Determine the [x, y] coordinate at the center of the cell enclosing the given text.  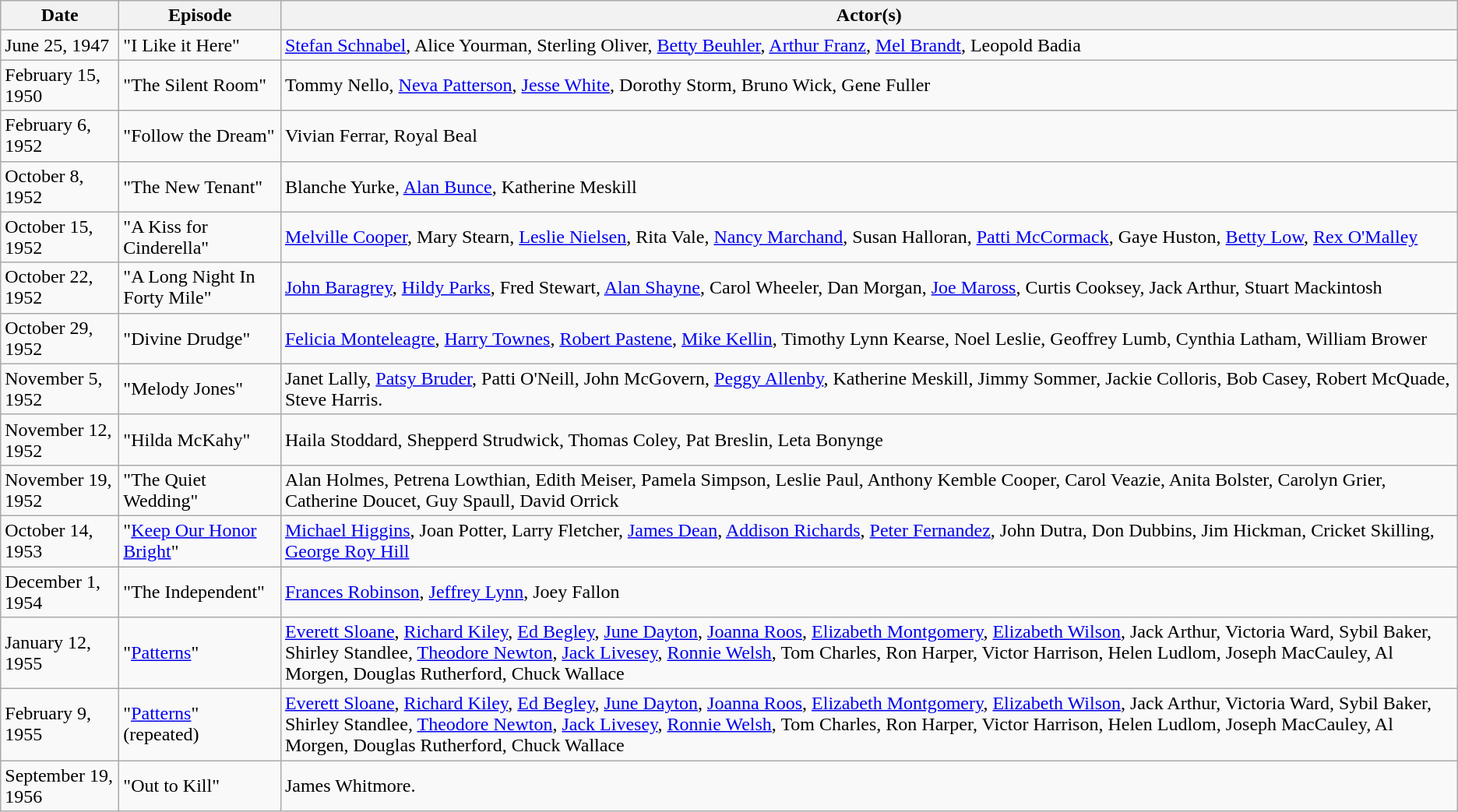
"I Like it Here" [200, 45]
"Follow the Dream" [200, 135]
October 14, 1953 [60, 540]
"A Long Night In Forty Mile" [200, 288]
February 6, 1952 [60, 135]
Tommy Nello, Neva Patterson, Jesse White, Dorothy Storm, Bruno Wick, Gene Fuller [869, 86]
November 19, 1952 [60, 490]
Felicia Monteleagre, Harry Townes, Robert Pastene, Mike Kellin, Timothy Lynn Kearse, Noel Leslie, Geoffrey Lumb, Cynthia Latham, William Brower [869, 338]
"Patterns" [200, 653]
November 12, 1952 [60, 439]
"Melody Jones" [200, 389]
"Patterns" (repeated) [200, 725]
"Keep Our Honor Bright" [200, 540]
"Hilda McKahy" [200, 439]
Date [60, 16]
"Out to Kill" [200, 786]
"A Kiss for Cinderella" [200, 237]
October 29, 1952 [60, 338]
Melville Cooper, Mary Stearn, Leslie Nielsen, Rita Vale, Nancy Marchand, Susan Halloran, Patti McCormack, Gaye Huston, Betty Low, Rex O'Malley [869, 237]
Actor(s) [869, 16]
November 5, 1952 [60, 389]
Vivian Ferrar, Royal Beal [869, 135]
September 19, 1956 [60, 786]
June 25, 1947 [60, 45]
James Whitmore. [869, 786]
Stefan Schnabel, Alice Yourman, Sterling Oliver, Betty Beuhler, Arthur Franz, Mel Brandt, Leopold Badia [869, 45]
Haila Stoddard, Shepperd Strudwick, Thomas Coley, Pat Breslin, Leta Bonynge [869, 439]
December 1, 1954 [60, 592]
"The New Tenant" [200, 187]
"The Silent Room" [200, 86]
Blanche Yurke, Alan Bunce, Katherine Meskill [869, 187]
John Baragrey, Hildy Parks, Fred Stewart, Alan Shayne, Carol Wheeler, Dan Morgan, Joe Maross, Curtis Cooksey, Jack Arthur, Stuart Mackintosh [869, 288]
February 9, 1955 [60, 725]
Episode [200, 16]
October 22, 1952 [60, 288]
"Divine Drudge" [200, 338]
October 8, 1952 [60, 187]
February 15, 1950 [60, 86]
"The Quiet Wedding" [200, 490]
"The Independent" [200, 592]
January 12, 1955 [60, 653]
Frances Robinson, Jeffrey Lynn, Joey Fallon [869, 592]
October 15, 1952 [60, 237]
